Provide the [x, y] coordinate of the cell's center where the given text is located.  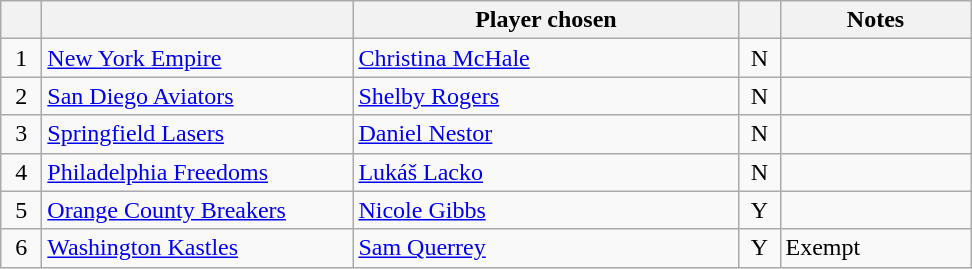
Nicole Gibbs [546, 210]
Notes [876, 20]
Philadelphia Freedoms [198, 172]
Exempt [876, 248]
Washington Kastles [198, 248]
5 [22, 210]
Daniel Nestor [546, 134]
1 [22, 58]
Orange County Breakers [198, 210]
San Diego Aviators [198, 96]
Shelby Rogers [546, 96]
Sam Querrey [546, 248]
2 [22, 96]
3 [22, 134]
Player chosen [546, 20]
New York Empire [198, 58]
Springfield Lasers [198, 134]
Christina McHale [546, 58]
6 [22, 248]
4 [22, 172]
Lukáš Lacko [546, 172]
